Locate the cell with the specified text and output its [X, Y] center coordinate. 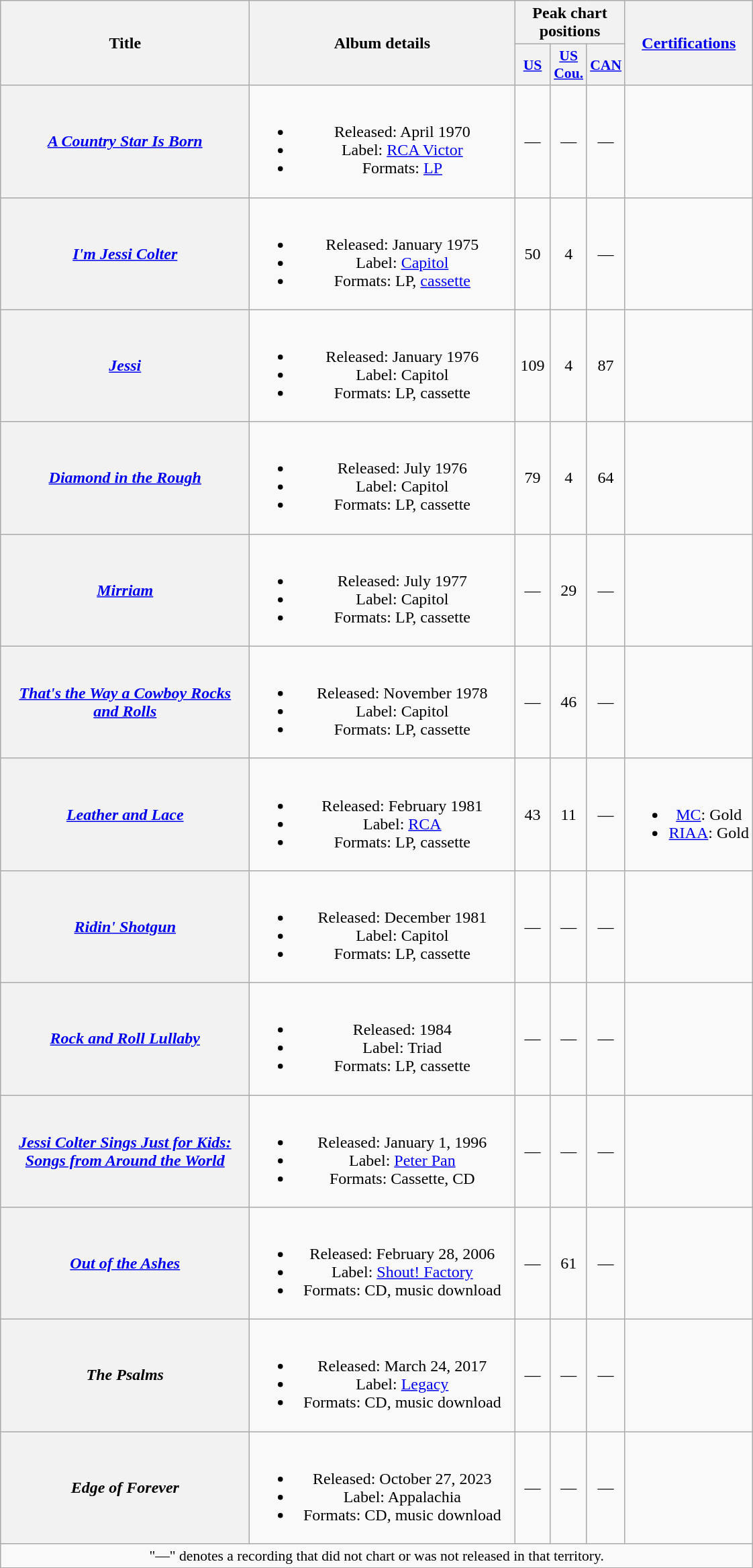
Released: February 1981Label: RCAFormats: LP, cassette [383, 814]
Jessi Colter Sings Just for Kids:Songs from Around the World [125, 1151]
USCou. [568, 64]
Released: July 1977Label: CapitolFormats: LP, cassette [383, 590]
Released: November 1978Label: CapitolFormats: LP, cassette [383, 702]
87 [605, 365]
Released: December 1981Label: CapitolFormats: LP, cassette [383, 927]
Released: 1984Label: TriadFormats: LP, cassette [383, 1038]
Released: October 27, 2023Label: AppalachiaFormats: CD, music download [383, 1488]
Released: July 1976Label: CapitolFormats: LP, cassette [383, 478]
That's the Way a Cowboy Rocksand Rolls [125, 702]
Title [125, 43]
The Psalms [125, 1375]
Leather and Lace [125, 814]
MC: GoldRIAA: Gold [689, 814]
Released: January 1975Label: CapitolFormats: LP, cassette [383, 254]
Released: April 1970Label: RCA VictorFormats: LP [383, 141]
Album details [383, 43]
46 [568, 702]
Certifications [689, 43]
I'm Jessi Colter [125, 254]
Released: January 1, 1996Label: Peter PanFormats: Cassette, CD [383, 1151]
Released: January 1976Label: CapitolFormats: LP, cassette [383, 365]
29 [568, 590]
43 [533, 814]
61 [568, 1264]
11 [568, 814]
Mirriam [125, 590]
Released: March 24, 2017Label: LegacyFormats: CD, music download [383, 1375]
A Country Star Is Born [125, 141]
79 [533, 478]
Out of the Ashes [125, 1264]
US [533, 64]
109 [533, 365]
"—" denotes a recording that did not chart or was not released in that territory. [377, 1556]
Edge of Forever [125, 1488]
Released: February 28, 2006Label: Shout! FactoryFormats: CD, music download [383, 1264]
Jessi [125, 365]
Rock and Roll Lullaby [125, 1038]
64 [605, 478]
Diamond in the Rough [125, 478]
Peak chart positions [570, 23]
50 [533, 254]
Ridin' Shotgun [125, 927]
CAN [605, 64]
